Detect which cell encompasses the target text, then output its [X, Y] center coordinate. 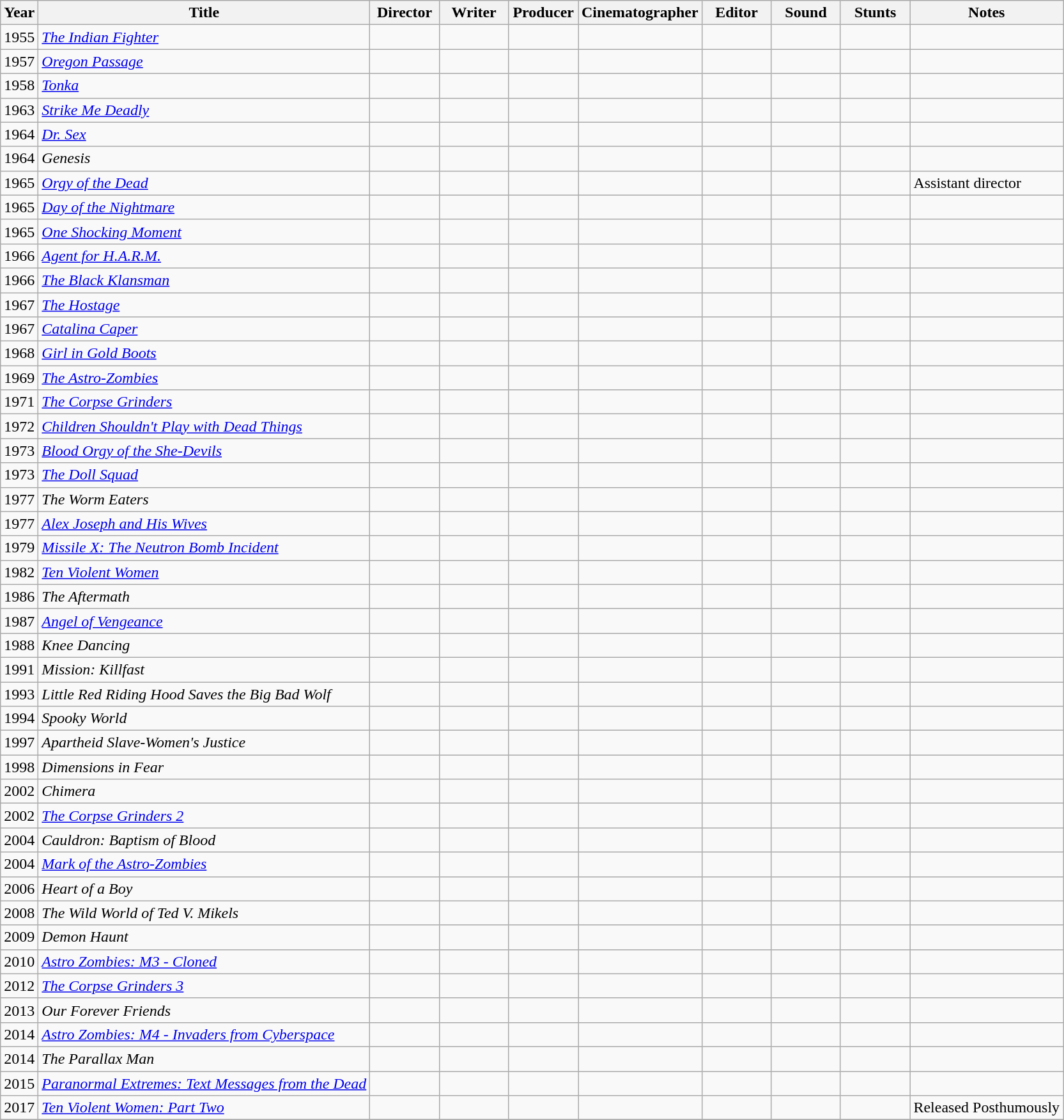
1988 [19, 645]
The Worm Eaters [204, 499]
2009 [19, 937]
Girl in Gold Boots [204, 354]
The Aftermath [204, 596]
1957 [19, 61]
2008 [19, 913]
1971 [19, 402]
Genesis [204, 159]
1987 [19, 621]
Notes [987, 13]
1986 [19, 596]
Assistant director [987, 183]
One Shocking Moment [204, 231]
Tonka [204, 86]
2015 [19, 1084]
Heart of a Boy [204, 889]
The Corpse Grinders 3 [204, 986]
1997 [19, 743]
Angel of Vengeance [204, 621]
The Parallax Man [204, 1059]
The Black Klansman [204, 280]
Children Shouldn't Play with Dead Things [204, 426]
1994 [19, 719]
Astro Zombies: M3 - Cloned [204, 961]
1998 [19, 767]
The Corpse Grinders 2 [204, 816]
The Astro-Zombies [204, 378]
Our Forever Friends [204, 1010]
Little Red Riding Hood Saves the Big Bad Wolf [204, 694]
Released Posthumously [987, 1108]
Director [405, 13]
The Doll Squad [204, 475]
Dr. Sex [204, 134]
Ten Violent Women: Part Two [204, 1108]
Apartheid Slave-Women's Justice [204, 743]
1991 [19, 669]
1968 [19, 354]
2006 [19, 889]
Stunts [875, 13]
2012 [19, 986]
Ten Violent Women [204, 572]
1982 [19, 572]
1958 [19, 86]
1972 [19, 426]
Title [204, 13]
Astro Zombies: M4 - Invaders from Cyberspace [204, 1034]
1955 [19, 37]
Demon Haunt [204, 937]
Cauldron: Baptism of Blood [204, 840]
Chimera [204, 791]
The Hostage [204, 305]
The Corpse Grinders [204, 402]
1993 [19, 694]
Alex Joseph and His Wives [204, 524]
Strike Me Deadly [204, 110]
Editor [736, 13]
Orgy of the Dead [204, 183]
Blood Orgy of the She-Devils [204, 451]
Year [19, 13]
Mission: Killfast [204, 669]
Agent for H.A.R.M. [204, 256]
Paranormal Extremes: Text Messages from the Dead [204, 1084]
Catalina Caper [204, 329]
Cinematographer [640, 13]
1963 [19, 110]
1979 [19, 548]
Writer [474, 13]
Oregon Passage [204, 61]
Spooky World [204, 719]
Knee Dancing [204, 645]
Sound [806, 13]
2017 [19, 1108]
The Indian Fighter [204, 37]
Producer [543, 13]
2010 [19, 961]
Mark of the Astro-Zombies [204, 864]
2013 [19, 1010]
The Wild World of Ted V. Mikels [204, 913]
Missile X: The Neutron Bomb Incident [204, 548]
1969 [19, 378]
Day of the Nightmare [204, 207]
Dimensions in Fear [204, 767]
